Pinpoint the cell where the given text exists, returning its (x, y) midpoint coordinate. 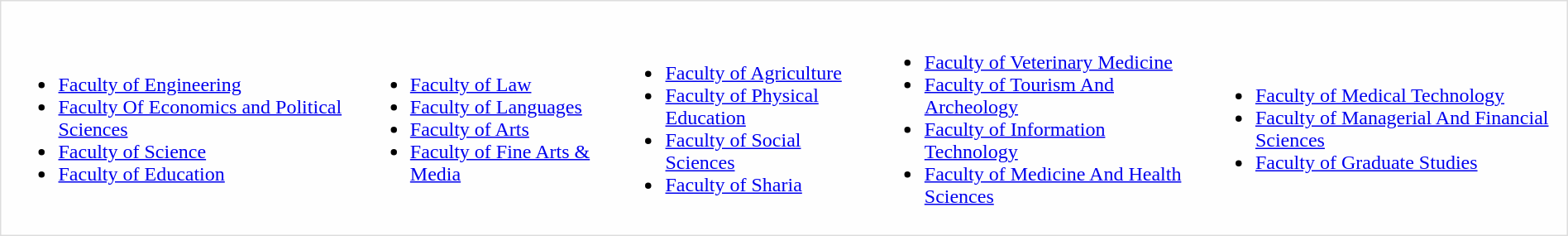
Faculty of AgricultureFaculty of Physical EducationFaculty of Social SciencesFaculty of Sharia (743, 118)
Faculty of Medical TechnologyFaculty of Managerial And Financial SciencesFaculty of Graduate Studies (1383, 118)
Faculty of Veterinary MedicineFaculty of Tourism And ArcheologyFaculty of Information TechnologyFaculty of Medicine And Health Sciences (1037, 118)
Faculty of EngineeringFaculty Of Economics and Political SciencesFaculty of ScienceFaculty of Education (182, 118)
Faculty of LawFaculty of LanguagesFaculty of ArtsFaculty of Fine Arts & Media (485, 118)
